Provide the [X, Y] coordinate of the cell's center where the given text is located.  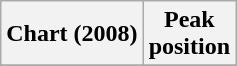
Peakposition [189, 34]
Chart (2008) [72, 34]
